Return (x, y) of the center of cell containing provided text 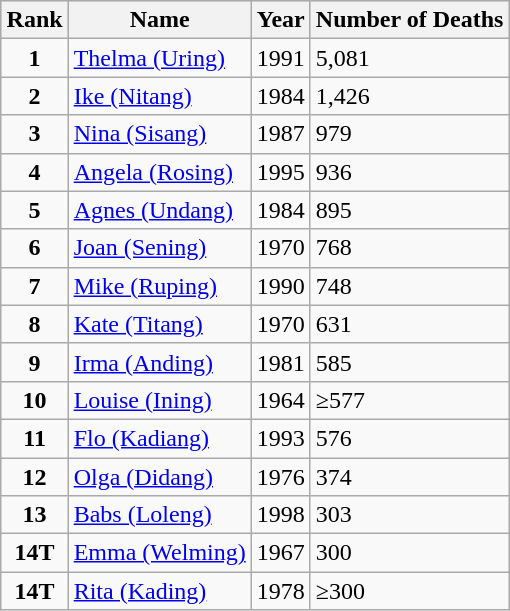
Agnes (Undang) (160, 210)
Kate (Titang) (160, 324)
7 (34, 286)
3 (34, 134)
Olga (Didang) (160, 477)
303 (410, 515)
Rank (34, 20)
1978 (280, 591)
1993 (280, 438)
Joan (Sening) (160, 248)
1,426 (410, 96)
1991 (280, 58)
Number of Deaths (410, 20)
585 (410, 362)
374 (410, 477)
5 (34, 210)
1998 (280, 515)
1987 (280, 134)
1 (34, 58)
9 (34, 362)
1964 (280, 400)
1976 (280, 477)
936 (410, 172)
Louise (Ining) (160, 400)
Year (280, 20)
≥577 (410, 400)
979 (410, 134)
Flo (Kadiang) (160, 438)
Ike (Nitang) (160, 96)
≥300 (410, 591)
895 (410, 210)
10 (34, 400)
12 (34, 477)
748 (410, 286)
768 (410, 248)
Mike (Ruping) (160, 286)
Babs (Loleng) (160, 515)
1990 (280, 286)
8 (34, 324)
1967 (280, 553)
11 (34, 438)
Nina (Sisang) (160, 134)
Thelma (Uring) (160, 58)
Emma (Welming) (160, 553)
13 (34, 515)
5,081 (410, 58)
6 (34, 248)
1981 (280, 362)
1995 (280, 172)
300 (410, 553)
Rita (Kading) (160, 591)
631 (410, 324)
Name (160, 20)
Irma (Anding) (160, 362)
Angela (Rosing) (160, 172)
576 (410, 438)
4 (34, 172)
2 (34, 96)
